Find where the given text appears and provide that cell's center as (x, y) coordinate. 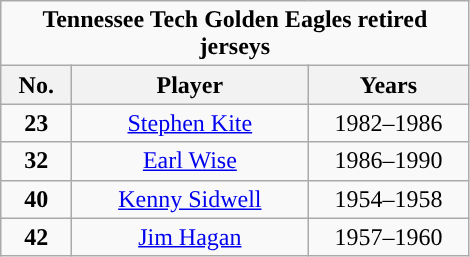
Stephen Kite (190, 123)
23 (36, 123)
Tennessee Tech Golden Eagles retired jerseys (235, 34)
Jim Hagan (190, 237)
40 (36, 199)
Years (388, 85)
Kenny Sidwell (190, 199)
1982–1986 (388, 123)
1954–1958 (388, 199)
Earl Wise (190, 161)
32 (36, 161)
1986–1990 (388, 161)
Player (190, 85)
42 (36, 237)
1957–1960 (388, 237)
No. (36, 85)
